Return [X, Y] of the center of cell containing provided text 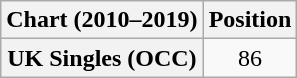
Position [250, 20]
Chart (2010–2019) [102, 20]
UK Singles (OCC) [102, 58]
86 [250, 58]
